Extract the (x, y) coordinate from the center of the cell holding the provided text.  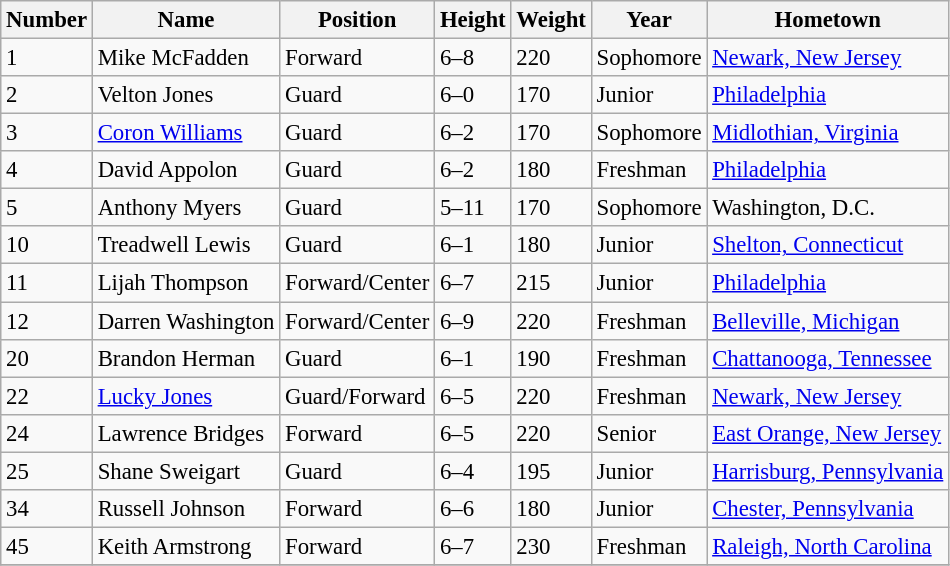
Number (47, 20)
230 (551, 546)
Belleville, Michigan (828, 321)
3 (47, 133)
Darren Washington (186, 321)
1 (47, 58)
6–8 (473, 58)
Height (473, 20)
Position (358, 20)
215 (551, 283)
5 (47, 208)
6–0 (473, 95)
Raleigh, North Carolina (828, 546)
34 (47, 509)
Senior (649, 433)
Shelton, Connecticut (828, 245)
2 (47, 95)
Anthony Myers (186, 208)
12 (47, 321)
5–11 (473, 208)
Harrisburg, Pennsylvania (828, 471)
Lijah Thompson (186, 283)
Coron Williams (186, 133)
Mike McFadden (186, 58)
East Orange, New Jersey (828, 433)
11 (47, 283)
Velton Jones (186, 95)
6–9 (473, 321)
6–6 (473, 509)
Hometown (828, 20)
Chattanooga, Tennessee (828, 358)
Midlothian, Virginia (828, 133)
25 (47, 471)
Lucky Jones (186, 396)
Chester, Pennsylvania (828, 509)
6–4 (473, 471)
195 (551, 471)
Washington, D.C. (828, 208)
Treadwell Lewis (186, 245)
190 (551, 358)
4 (47, 170)
20 (47, 358)
Brandon Herman (186, 358)
22 (47, 396)
45 (47, 546)
David Appolon (186, 170)
Weight (551, 20)
Shane Sweigart (186, 471)
Year (649, 20)
10 (47, 245)
Name (186, 20)
Lawrence Bridges (186, 433)
Guard/Forward (358, 396)
24 (47, 433)
Keith Armstrong (186, 546)
Russell Johnson (186, 509)
